Pinpoint the cell where the given text exists, returning its [x, y] midpoint coordinate. 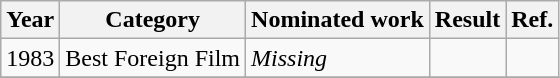
1983 [30, 58]
Nominated work [338, 20]
Category [153, 20]
Result [467, 20]
Missing [338, 58]
Best Foreign Film [153, 58]
Year [30, 20]
Ref. [532, 20]
